Locate the cell with the specified text and output its [x, y] center coordinate. 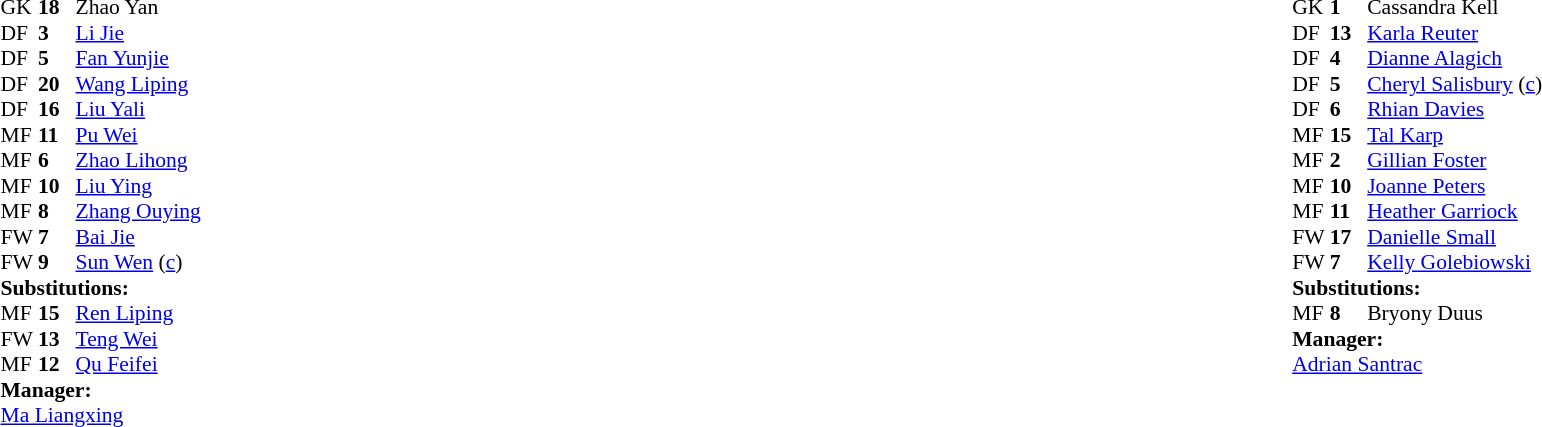
17 [1349, 237]
Bai Jie [138, 237]
Bryony Duus [1454, 313]
Liu Ying [138, 186]
9 [57, 263]
Qu Feifei [138, 365]
Fan Yunjie [138, 59]
4 [1349, 59]
Li Jie [138, 33]
Karla Reuter [1454, 33]
Gillian Foster [1454, 161]
Dianne Alagich [1454, 59]
Ren Liping [138, 313]
3 [57, 33]
Teng Wei [138, 339]
12 [57, 365]
Rhian Davies [1454, 109]
Joanne Peters [1454, 186]
Tal Karp [1454, 135]
Heather Garriock [1454, 211]
Zhao Lihong [138, 161]
16 [57, 109]
Liu Yali [138, 109]
Zhang Ouying [138, 211]
Kelly Golebiowski [1454, 263]
Danielle Small [1454, 237]
Pu Wei [138, 135]
Sun Wen (c) [138, 263]
Cheryl Salisbury (c) [1454, 84]
20 [57, 84]
Wang Liping [138, 84]
Adrian Santrac [1417, 365]
2 [1349, 161]
